Pinpoint the cell where the given text exists, returning its [x, y] midpoint coordinate. 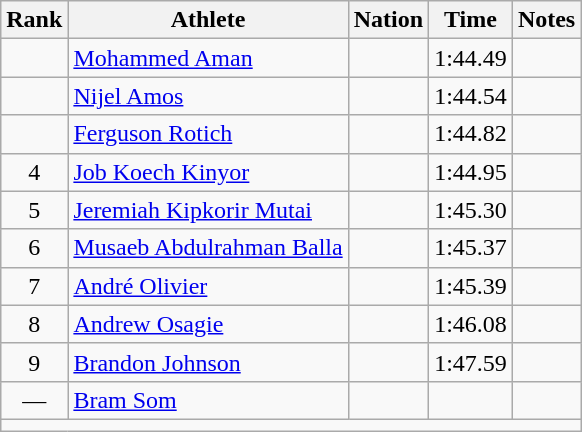
Musaeb Abdulrahman Balla [208, 248]
1:44.95 [471, 172]
Jeremiah Kipkorir Mutai [208, 210]
Job Koech Kinyor [208, 172]
1:45.30 [471, 210]
1:44.49 [471, 58]
1:45.37 [471, 248]
1:47.59 [471, 362]
5 [34, 210]
7 [34, 286]
9 [34, 362]
Notes [546, 20]
Andrew Osagie [208, 324]
Nijel Amos [208, 96]
1:45.39 [471, 286]
1:44.54 [471, 96]
Mohammed Aman [208, 58]
Brandon Johnson [208, 362]
1:46.08 [471, 324]
6 [34, 248]
Athlete [208, 20]
Nation [388, 20]
André Olivier [208, 286]
Ferguson Rotich [208, 134]
8 [34, 324]
1:44.82 [471, 134]
Bram Som [208, 400]
4 [34, 172]
Time [471, 20]
Rank [34, 20]
— [34, 400]
